Extract the [X, Y] coordinate from the center of the cell holding the provided text.  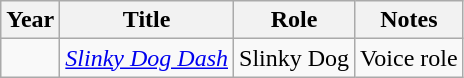
Year [30, 20]
Voice role [410, 58]
Notes [410, 20]
Title [147, 20]
Slinky Dog Dash [147, 58]
Role [294, 20]
Slinky Dog [294, 58]
